Output the (x, y) coordinate of the center of the cell containing the given text.  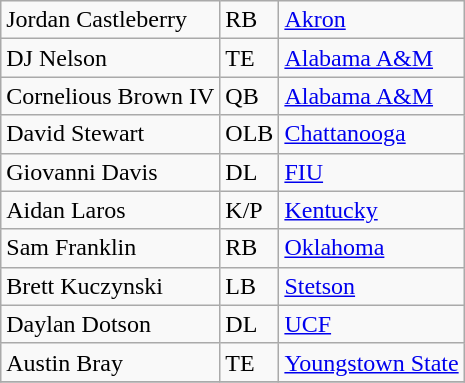
DJ Nelson (110, 58)
K/P (250, 210)
Akron (372, 20)
Sam Franklin (110, 248)
David Stewart (110, 134)
Kentucky (372, 210)
Stetson (372, 286)
Daylan Dotson (110, 324)
UCF (372, 324)
Chattanooga (372, 134)
Cornelious Brown IV (110, 96)
Jordan Castleberry (110, 20)
LB (250, 286)
Austin Bray (110, 362)
Giovanni Davis (110, 172)
Oklahoma (372, 248)
FIU (372, 172)
Youngstown State (372, 362)
OLB (250, 134)
Aidan Laros (110, 210)
QB (250, 96)
Brett Kuczynski (110, 286)
